Search for the cell housing the specified text and yield its [x, y] center coordinate. 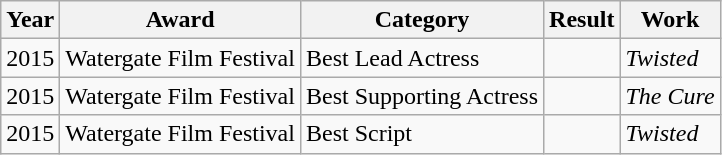
Work [670, 20]
Best Script [422, 134]
Best Lead Actress [422, 58]
Award [180, 20]
Category [422, 20]
Year [30, 20]
The Cure [670, 96]
Best Supporting Actress [422, 96]
Result [582, 20]
